From the cell containing the given text, extract its center point as (X, Y) coordinate. 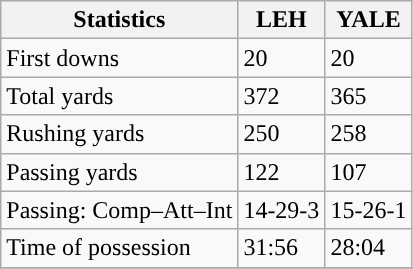
Total yards (120, 96)
Passing: Comp–Att–Int (120, 210)
365 (368, 96)
Rushing yards (120, 134)
31:56 (282, 248)
250 (282, 134)
YALE (368, 20)
14-29-3 (282, 210)
Passing yards (120, 172)
Time of possession (120, 248)
122 (282, 172)
28:04 (368, 248)
Statistics (120, 20)
LEH (282, 20)
107 (368, 172)
15-26-1 (368, 210)
372 (282, 96)
First downs (120, 58)
258 (368, 134)
